From the cell containing the given text, extract its center point as [x, y] coordinate. 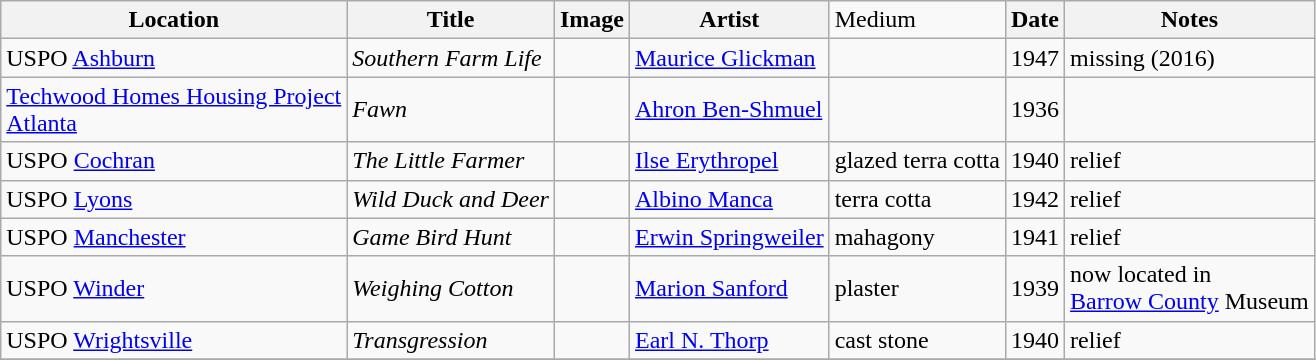
Wild Duck and Deer [451, 199]
Maurice Glickman [729, 58]
1936 [1034, 110]
Albino Manca [729, 199]
Transgression [451, 340]
cast stone [917, 340]
USPO Ashburn [174, 58]
terra cotta [917, 199]
USPO Cochran [174, 161]
plaster [917, 288]
Notes [1190, 20]
USPO Winder [174, 288]
The Little Farmer [451, 161]
Weighing Cotton [451, 288]
1941 [1034, 237]
Medium [917, 20]
Image [592, 20]
1947 [1034, 58]
Erwin Springweiler [729, 237]
Ahron Ben-Shmuel [729, 110]
missing (2016) [1190, 58]
Earl N. Thorp [729, 340]
USPO Manchester [174, 237]
USPO Wrightsville [174, 340]
now located inBarrow County Museum [1190, 288]
Southern Farm Life [451, 58]
Date [1034, 20]
Artist [729, 20]
Marion Sanford [729, 288]
Techwood Homes Housing Project Atlanta [174, 110]
mahagony [917, 237]
1942 [1034, 199]
1939 [1034, 288]
USPO Lyons [174, 199]
Game Bird Hunt [451, 237]
Fawn [451, 110]
Title [451, 20]
Location [174, 20]
Ilse Erythropel [729, 161]
glazed terra cotta [917, 161]
